For the text-containing cell, return its midpoint in [x, y] coordinate format. 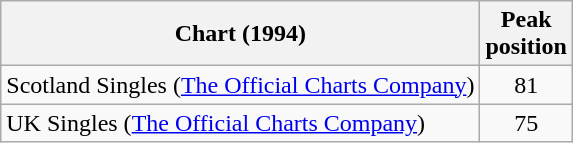
UK Singles (The Official Charts Company) [240, 123]
75 [526, 123]
Scotland Singles (The Official Charts Company) [240, 85]
Peakposition [526, 34]
Chart (1994) [240, 34]
81 [526, 85]
